Output the [X, Y] coordinate of the center of the cell containing the given text.  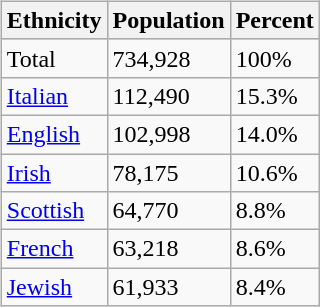
102,998 [168, 134]
Scottish [54, 211]
100% [274, 58]
15.3% [274, 96]
Italian [54, 96]
French [54, 249]
112,490 [168, 96]
Irish [54, 173]
8.4% [274, 287]
10.6% [274, 173]
8.6% [274, 249]
Total [54, 58]
Ethnicity [54, 20]
61,933 [168, 287]
Jewish [54, 287]
734,928 [168, 58]
14.0% [274, 134]
English [54, 134]
Population [168, 20]
8.8% [274, 211]
63,218 [168, 249]
78,175 [168, 173]
Percent [274, 20]
64,770 [168, 211]
